Provide the [X, Y] coordinate of the cell's center where the given text is located.  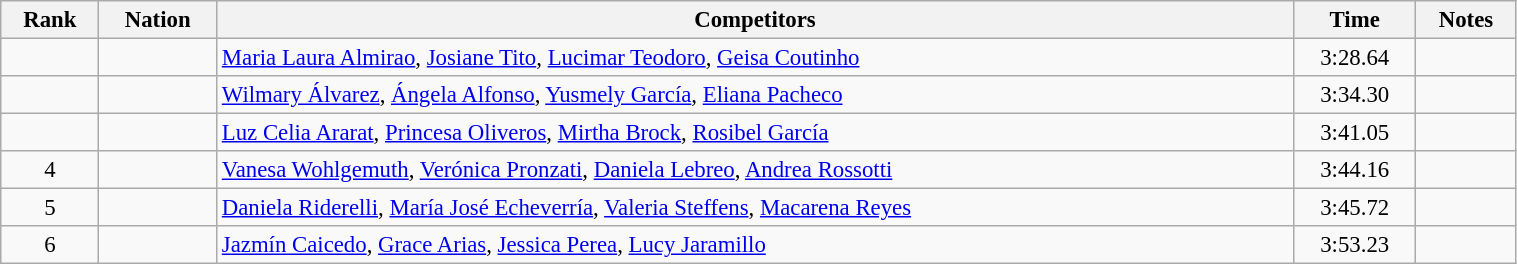
6 [50, 245]
3:44.16 [1354, 170]
3:41.05 [1354, 133]
Nation [158, 20]
Notes [1466, 20]
Luz Celia Ararat, Princesa Oliveros, Mirtha Brock, Rosibel García [754, 133]
3:53.23 [1354, 245]
5 [50, 208]
Wilmary Álvarez, Ángela Alfonso, Yusmely García, Eliana Pacheco [754, 95]
Time [1354, 20]
Maria Laura Almirao, Josiane Tito, Lucimar Teodoro, Geisa Coutinho [754, 58]
4 [50, 170]
Jazmín Caicedo, Grace Arias, Jessica Perea, Lucy Jaramillo [754, 245]
Rank [50, 20]
Competitors [754, 20]
3:34.30 [1354, 95]
Vanesa Wohlgemuth, Verónica Pronzati, Daniela Lebreo, Andrea Rossotti [754, 170]
3:28.64 [1354, 58]
Daniela Riderelli, María José Echeverría, Valeria Steffens, Macarena Reyes [754, 208]
3:45.72 [1354, 208]
